Output the [X, Y] coordinate of the center of the cell containing the given text.  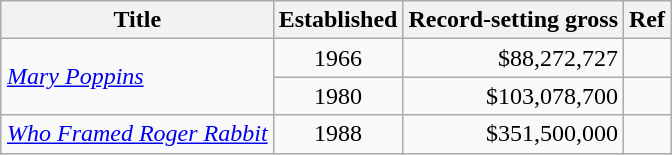
1966 [338, 58]
Record-setting gross [514, 20]
Established [338, 20]
Title [137, 20]
$103,078,700 [514, 96]
$88,272,727 [514, 58]
1980 [338, 96]
$351,500,000 [514, 134]
1988 [338, 134]
Mary Poppins [137, 77]
Who Framed Roger Rabbit [137, 134]
Ref [648, 20]
